Scan for the cell matching the given text and deliver its (x, y) coordinate at center. 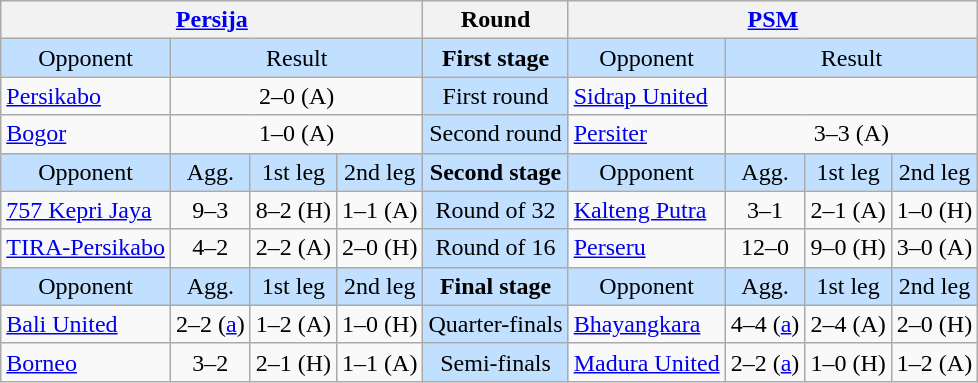
2–0 (A) (296, 96)
9–0 (H) (848, 248)
3–0 (A) (934, 248)
Semi-finals (496, 362)
4–2 (210, 248)
Bogor (86, 134)
8–2 (H) (293, 210)
Madura United (646, 362)
Borneo (86, 362)
Perseru (646, 248)
Kalteng Putra (646, 210)
Bali United (86, 324)
PSM (773, 20)
2–4 (A) (848, 324)
Second stage (496, 172)
2–1 (A) (848, 210)
3–1 (765, 210)
Round (496, 20)
Round of 16 (496, 248)
Bhayangkara (646, 324)
Persikabo (86, 96)
757 Kepri Jaya (86, 210)
First round (496, 96)
12–0 (765, 248)
Sidrap United (646, 96)
2–2 (A) (293, 248)
3–3 (A) (851, 134)
1–0 (A) (296, 134)
Persija (212, 20)
Round of 32 (496, 210)
2–1 (H) (293, 362)
Persiter (646, 134)
4–4 (a) (765, 324)
First stage (496, 58)
TIRA-Persikabo (86, 248)
Final stage (496, 286)
3–2 (210, 362)
Quarter-finals (496, 324)
Second round (496, 134)
9–3 (210, 210)
